Identify which cell holds the provided text, then report its [x, y] central coordinate. 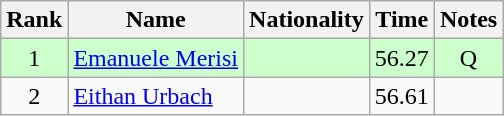
56.27 [402, 58]
2 [34, 96]
1 [34, 58]
Notes [468, 20]
Emanuele Merisi [156, 58]
Time [402, 20]
Rank [34, 20]
Name [156, 20]
56.61 [402, 96]
Nationality [307, 20]
Q [468, 58]
Eithan Urbach [156, 96]
